Detect which cell encompasses the target text, then output its (x, y) center coordinate. 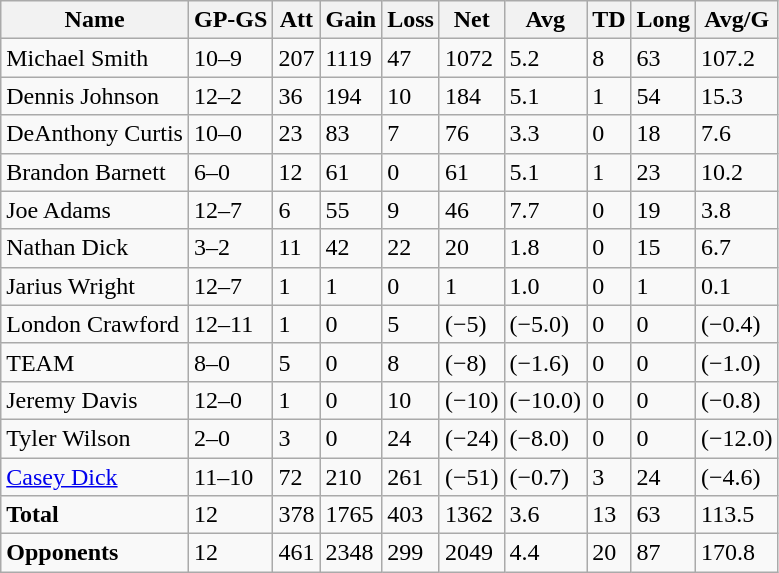
Casey Dick (95, 477)
Long (663, 20)
1072 (472, 58)
1119 (351, 58)
Dennis Johnson (95, 96)
Jarius Wright (95, 286)
7.6 (736, 134)
54 (663, 96)
113.5 (736, 515)
1.0 (546, 286)
(−51) (472, 477)
(−24) (472, 438)
87 (663, 553)
2348 (351, 553)
(−5) (472, 324)
3–2 (230, 248)
7 (411, 134)
18 (663, 134)
11–10 (230, 477)
378 (296, 515)
19 (663, 210)
15 (663, 248)
461 (296, 553)
107.2 (736, 58)
207 (296, 58)
3.8 (736, 210)
47 (411, 58)
15.3 (736, 96)
Michael Smith (95, 58)
72 (296, 477)
Avg/G (736, 20)
Avg (546, 20)
4.4 (546, 553)
(−1.0) (736, 362)
12–2 (230, 96)
7.7 (546, 210)
GP-GS (230, 20)
22 (411, 248)
0.1 (736, 286)
Joe Adams (95, 210)
210 (351, 477)
3.3 (546, 134)
Opponents (95, 553)
(−0.4) (736, 324)
London Crawford (95, 324)
261 (411, 477)
(−12.0) (736, 438)
Gain (351, 20)
6 (296, 210)
83 (351, 134)
1765 (351, 515)
2–0 (230, 438)
5.2 (546, 58)
(−10.0) (546, 400)
403 (411, 515)
(−5.0) (546, 324)
9 (411, 210)
1362 (472, 515)
(−1.6) (546, 362)
3.6 (546, 515)
2049 (472, 553)
8–0 (230, 362)
Total (95, 515)
76 (472, 134)
DeAnthony Curtis (95, 134)
(−4.6) (736, 477)
46 (472, 210)
Jeremy Davis (95, 400)
Nathan Dick (95, 248)
1.8 (546, 248)
12–11 (230, 324)
170.8 (736, 553)
(−8) (472, 362)
Name (95, 20)
55 (351, 210)
36 (296, 96)
194 (351, 96)
299 (411, 553)
12–0 (230, 400)
Brandon Barnett (95, 172)
6–0 (230, 172)
TEAM (95, 362)
10.2 (736, 172)
(−0.8) (736, 400)
42 (351, 248)
(−10) (472, 400)
6.7 (736, 248)
13 (609, 515)
Tyler Wilson (95, 438)
(−8.0) (546, 438)
TD (609, 20)
(−0.7) (546, 477)
Net (472, 20)
11 (296, 248)
10–0 (230, 134)
10–9 (230, 58)
Loss (411, 20)
Att (296, 20)
184 (472, 96)
